Extract the [x, y] coordinate from the center of the cell holding the provided text.  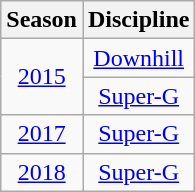
Discipline [138, 20]
2017 [42, 134]
2018 [42, 172]
Season [42, 20]
Downhill [138, 58]
2015 [42, 77]
